Return [X, Y] of the center of cell containing provided text 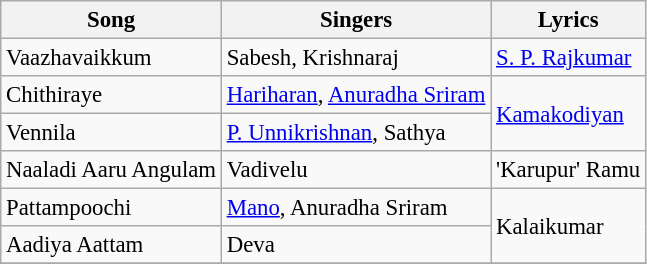
P. Unnikrishnan, Sathya [356, 133]
Hariharan, Anuradha Sriram [356, 95]
Song [112, 20]
Chithiraye [112, 95]
'Karupur' Ramu [568, 170]
Kalaikumar [568, 226]
S. P. Rajkumar [568, 58]
Deva [356, 245]
Pattampoochi [112, 208]
Kamakodiyan [568, 114]
Naaladi Aaru Angulam [112, 170]
Mano, Anuradha Sriram [356, 208]
Vennila [112, 133]
Singers [356, 20]
Vadivelu [356, 170]
Sabesh, Krishnaraj [356, 58]
Lyrics [568, 20]
Vaazhavaikkum [112, 58]
Aadiya Aattam [112, 245]
